Extract the (X, Y) coordinate from the center of the cell holding the provided text.  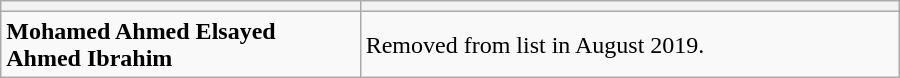
Removed from list in August 2019. (630, 44)
Mohamed Ahmed Elsayed Ahmed Ibrahim (180, 44)
